Output the (x, y) coordinate of the center of the cell containing the given text.  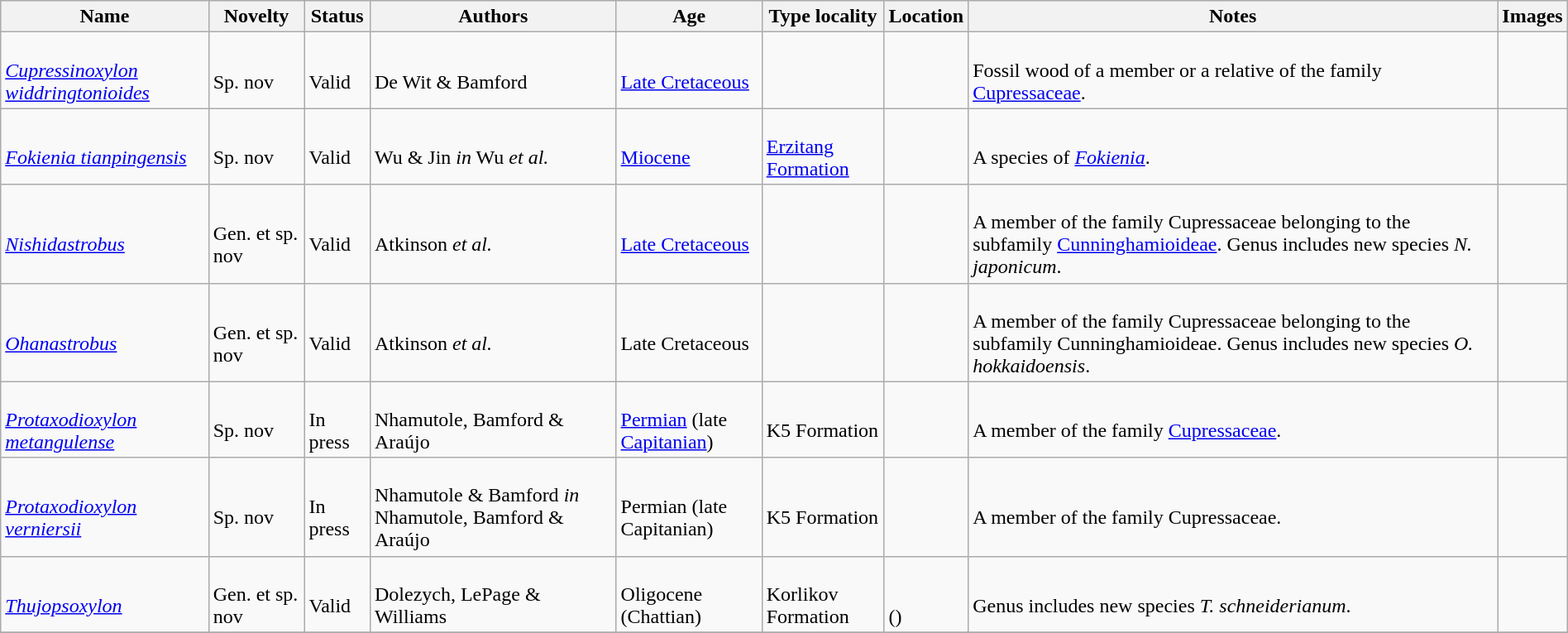
Cupressinoxylon widdringtonioides (104, 70)
Protaxodioxylon metangulense (104, 420)
Location (926, 17)
A member of the family Cupressaceae belonging to the subfamily Cunninghamioideae. Genus includes new species O. hokkaidoensis. (1233, 333)
Thujopsoxylon (104, 594)
Nhamutole, Bamford & Araújo (493, 420)
Genus includes new species T. schneiderianum. (1233, 594)
Protaxodioxylon verniersii (104, 506)
Fossil wood of a member or a relative of the family Cupressaceae. (1233, 70)
Nishidastrobus (104, 233)
() (926, 594)
A member of the family Cupressaceae belonging to the subfamily Cunninghamioideae. Genus includes new species N. japonicum. (1233, 233)
Age (689, 17)
De Wit & Bamford (493, 70)
Dolezych, LePage & Williams (493, 594)
Authors (493, 17)
A species of Fokienia. (1233, 146)
Fokienia tianpingensis (104, 146)
Nhamutole & Bamford in Nhamutole, Bamford & Araújo (493, 506)
Name (104, 17)
Images (1532, 17)
Status (337, 17)
Wu & Jin in Wu et al. (493, 146)
Oligocene (Chattian) (689, 594)
Ohanastrobus (104, 333)
Korlikov Formation (823, 594)
Miocene (689, 146)
Type locality (823, 17)
Novelty (256, 17)
Notes (1233, 17)
Erzitang Formation (823, 146)
